Extract the [X, Y] coordinate from the center of the cell holding the provided text.  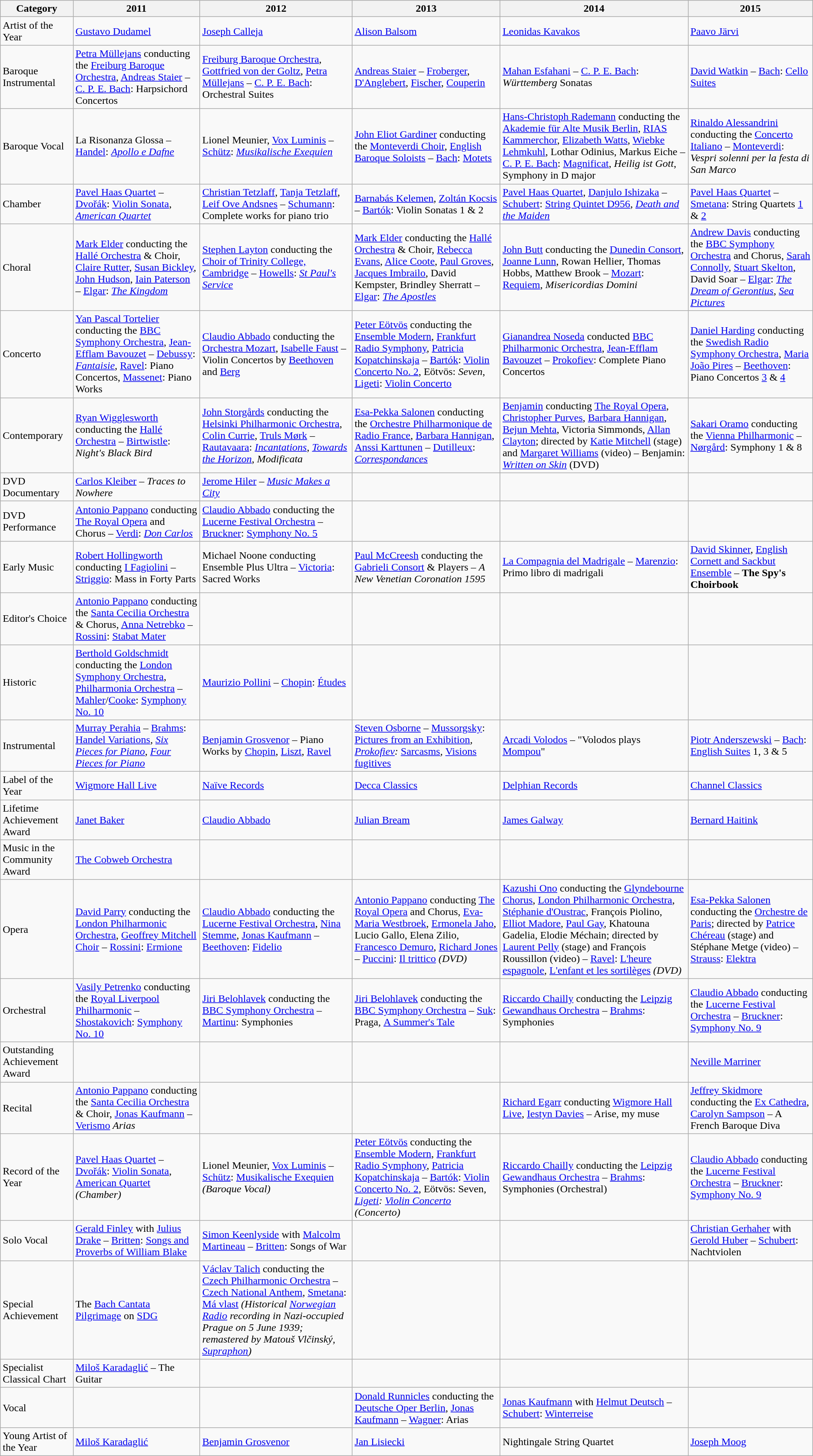
Sakari Oramo conducting the Vienna Philharmonic – Nørgård: Symphony 1 & 8 [750, 435]
DVD Documentary [36, 487]
Esa-Pekka Salonen conducting the Orchestre Philharmonique de Radio France, Barbara Hannigan, Anssi Karttunen – Dutilleux: Correspondances [426, 435]
Daniel Harding conducting the Swedish Radio Symphony Orchestra, Maria João Pires – Beethoven: Piano Concertos 3 & 4 [750, 354]
John Storgårds conducting the Helsinki Philharmonic Orchestra, Colin Currie, Truls Mørk – Rautavaara: Incantations, Towards the Horizon, Modificata [276, 435]
Decca Classics [426, 786]
The Bach Cantata Pilgrimage on SDG [136, 1310]
David Watkin – Bach: Cello Suites [750, 77]
2014 [594, 9]
La Compagnia del Madrigale – Marenzio: Primo libro di madrigali [594, 567]
Artist of the Year [36, 31]
Naïve Records [276, 786]
DVD Performance [36, 521]
Stephen Layton conducting the Choir of Trinity College, Cambridge – Howells: St Paul's Service [276, 267]
Antonio Pappano conducting The Royal Opera and Chorus – Verdi: Don Carlos [136, 521]
Jiri Belohlavek conducting the BBC Symphony Orchestra – Suk: Praga, A Summer's Tale [426, 1010]
Vasily Petrenko conducting the Royal Liverpool Philharmonic – Shostakovich: Symphony No. 10 [136, 1010]
Baroque Vocal [36, 146]
Carlos Kleiber – Traces to Nowhere [136, 487]
James Galway [594, 820]
Special Achievement [36, 1310]
Antonio Pappano conducting the Santa Cecilia Orchestra & Choir, Jonas Kaufmann – Verismo Arias [136, 1108]
Claudio Abbado conducting the Lucerne Festival Orchestra – Bruckner: Symphony No. 5 [276, 521]
Chamber [36, 204]
Delphian Records [594, 786]
Barnabás Kelemen, Zoltán Kocsis – Bartók: Violin Sonatas 1 & 2 [426, 204]
Piotr Anderszewski – Bach: English Suites 1, 3 & 5 [750, 746]
2015 [750, 9]
Claudio Abbado conducting the Lucerne Festival Orchestra, Nina Stemme, Jonas Kaufmann – Beethoven: Fidelio [276, 929]
Steven Osborne – Mussorgsky: Pictures from an Exhibition, Prokofiev: Sarcasms, Visions fugitives [426, 746]
Historic [36, 682]
Jonas Kaufmann with Helmut Deutsch – Schubert: Winterreise [594, 1407]
Yan Pascal Tortelier conducting the BBC Symphony Orchestra, Jean-Efflam Bavouzet – Debussy: Fantaisie, Ravel: Piano Concertos, Massenet: Piano Works [136, 354]
Specialist Classical Chart [36, 1373]
Alison Balsom [426, 31]
Pavel Haas Quartet – Dvořák: Violin Sonata, American Quartet [136, 204]
2013 [426, 9]
Miloš Karadaglić [136, 1442]
Petra Müllejans conducting the Freiburg Baroque Orchestra, Andreas Staier – C. P. E. Bach: Harpsichord Concertos [136, 77]
Category [36, 9]
Benjamin Grosvenor [276, 1442]
Opera [36, 929]
Esa-Pekka Salonen conducting the Orchestre de Paris; directed by Patrice Chéreau (stage) and Stéphane Metge (video) – Strauss: Elektra [750, 929]
Paul McCreesh conducting the Gabrieli Consort & Players – A New Venetian Coronation 1595 [426, 567]
Robert Hollingworth conducting I Fagiolini – Striggio: Mass in Forty Parts [136, 567]
Jerome Hiler – Music Makes a City [276, 487]
Antonio Pappano conducting the Santa Cecilia Orchestra & Chorus, Anna Netrebko – Rossini: Stabat Mater [136, 619]
Gerald Finley with Julius Drake – Britten: Songs and Proverbs of William Blake [136, 1240]
Richard Egarr conducting Wigmore Hall Live, Iestyn Davies – Arise, my muse [594, 1108]
Nightingale String Quartet [594, 1442]
La Risonanza Glossa – Handel: Apollo e Dafne [136, 146]
Jiri Belohlavek conducting the BBC Symphony Orchestra – Martinu: Symphonies [276, 1010]
Recital [36, 1108]
Concerto [36, 354]
Michael Noone conducting Ensemble Plus Ultra – Victoria: Sacred Works [276, 567]
Contemporary [36, 435]
Pavel Haas Quartet – Dvořák: Violin Sonata, American Quartet (Chamber) [136, 1177]
Julian Bream [426, 820]
Label of the Year [36, 786]
Orchestral [36, 1010]
Gianandrea Noseda conducted BBC Philharmonic Orchestra, Jean-Efflam Bavouzet – Prokofiev: Complete Piano Concertos [594, 354]
Claudio Abbado conducting the Orchestra Mozart, Isabelle Faust – Violin Concertos by Beethoven and Berg [276, 354]
2011 [136, 9]
Mahan Esfahani – C. P. E. Bach: Württemberg Sonatas [594, 77]
Christian Tetzlaff, Tanja Tetzlaff, Leif Ove Andsnes – Schumann: Complete works for piano trio [276, 204]
Christian Gerhaher with Gerold Huber – Schubert: Nachtviolen [750, 1240]
Record of the Year [36, 1177]
Benjamin Grosvenor – Piano Works by Chopin, Liszt, Ravel [276, 746]
Editor's Choice [36, 619]
Riccardo Chailly conducting the Leipzig Gewandhaus Orchestra – Brahms: Symphonies (Orchestral) [594, 1177]
Gustavo Dudamel [136, 31]
Vocal [36, 1407]
Mark Elder conducting the Hallé Orchestra & Choir, Claire Rutter, Susan Bickley, John Hudson, Iain Paterson – Elgar: The Kingdom [136, 267]
Maurizio Pollini – Chopin: Études [276, 682]
Neville Marriner [750, 1062]
Solo Vocal [36, 1240]
Claudio Abbado [276, 820]
Pavel Haas Quartet, Danjulo Ishizaka – Schubert: String Quintet D956, Death and the Maiden [594, 204]
Music in the Community Award [36, 860]
Choral [36, 267]
John Eliot Gardiner conducting the Monteverdi Choir, English Baroque Soloists – Bach: Motets [426, 146]
Joseph Moog [750, 1442]
David Parry conducting the London Philharmonic Orchestra, Geoffrey Mitchell Choir – Rossini: Ermione [136, 929]
Murray Perahia – Brahms: Handel Variations, Six Pieces for Piano, Four Pieces for Piano [136, 746]
Jan Lisiecki [426, 1442]
Joseph Calleja [276, 31]
Paavo Järvi [750, 31]
Lionel Meunier, Vox Luminis – Schütz: Musikalische Exequien (Baroque Vocal) [276, 1177]
Pavel Haas Quartet – Smetana: String Quartets 1 & 2 [750, 204]
John Butt conducting the Dunedin Consort, Joanne Lunn, Rowan Hellier, Thomas Hobbs, Matthew Brook – Mozart: Requiem, Misericordias Domini [594, 267]
Janet Baker [136, 820]
Andreas Staier – Froberger, D'Anglebert, Fischer, Couperin [426, 77]
Berthold Goldschmidt conducting the London Symphony Orchestra, Philharmonia Orchestra – Mahler/Cooke: Symphony No. 10 [136, 682]
Lionel Meunier, Vox Luminis – Schütz: Musikalische Exequien [276, 146]
Miloš Karadaglić – The Guitar [136, 1373]
Outstanding Achievement Award [36, 1062]
Bernard Haitink [750, 820]
Young Artist of the Year [36, 1442]
Early Music [36, 567]
David Skinner, English Cornett and Sackbut Ensemble – The Spy's Choirbook [750, 567]
The Cobweb Orchestra [136, 860]
Riccardo Chailly conducting the Leipzig Gewandhaus Orchestra – Brahms: Symphonies [594, 1010]
Channel Classics [750, 786]
Donald Runnicles conducting the Deutsche Oper Berlin, Jonas Kaufmann – Wagner: Arias [426, 1407]
Arcadi Volodos – "Volodos plays Mompou" [594, 746]
Jeffrey Skidmore conducting the Ex Cathedra, Carolyn Sampson – A French Baroque Diva [750, 1108]
Baroque Instrumental [36, 77]
Instrumental [36, 746]
Ryan Wigglesworth conducting the Hallé Orchestra – Birtwistle: Night's Black Bird [136, 435]
Rinaldo Alessandrini conducting the Concerto Italiano – Monteverdi: Vespri solenni per la festa di San Marco [750, 146]
Leonidas Kavakos [594, 31]
Freiburg Baroque Orchestra, Gottfried von der Goltz, Petra Müllejans – C. P. E. Bach: Orchestral Suites [276, 77]
Wigmore Hall Live [136, 786]
2012 [276, 9]
Simon Keenlyside with Malcolm Martineau – Britten: Songs of War [276, 1240]
Lifetime Achievement Award [36, 820]
